Pinpoint the cell where the given text exists, returning its (X, Y) midpoint coordinate. 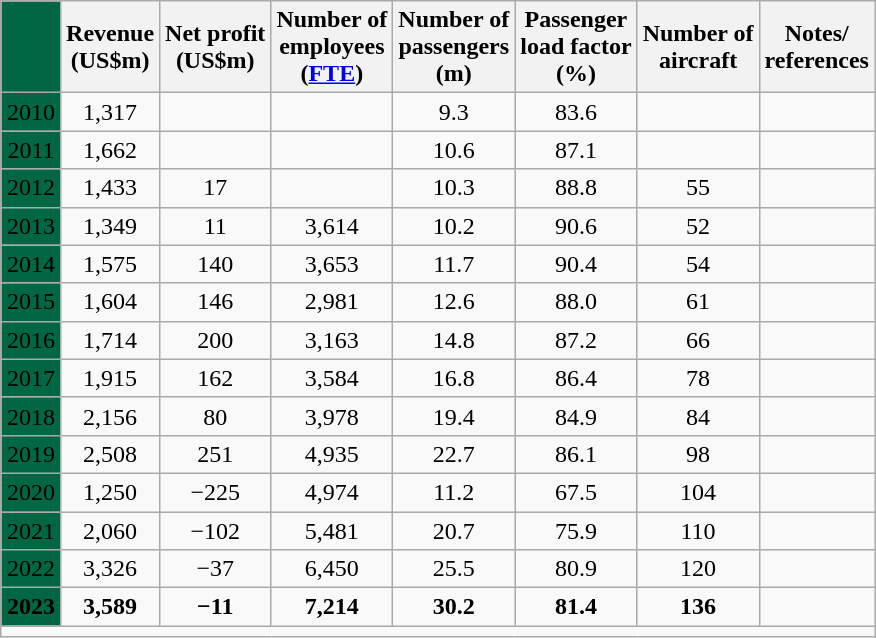
88.0 (576, 302)
1,575 (110, 264)
2022 (30, 569)
88.8 (576, 188)
104 (698, 492)
81.4 (576, 607)
10.2 (454, 226)
Net profit(US$m) (216, 47)
80 (216, 416)
162 (216, 378)
10.6 (454, 150)
86.1 (576, 454)
2017 (30, 378)
3,589 (110, 607)
1,662 (110, 150)
2,060 (110, 531)
140 (216, 264)
4,935 (332, 454)
1,604 (110, 302)
55 (698, 188)
2021 (30, 531)
Passengerload factor(%) (576, 47)
2010 (30, 112)
66 (698, 340)
6,450 (332, 569)
52 (698, 226)
20.7 (454, 531)
1,714 (110, 340)
2011 (30, 150)
2,981 (332, 302)
110 (698, 531)
−102 (216, 531)
2013 (30, 226)
Number ofaircraft (698, 47)
22.7 (454, 454)
2,508 (110, 454)
17 (216, 188)
2016 (30, 340)
3,584 (332, 378)
87.2 (576, 340)
136 (698, 607)
90.6 (576, 226)
61 (698, 302)
11 (216, 226)
Notes/references (816, 47)
25.5 (454, 569)
75.9 (576, 531)
12.6 (454, 302)
2012 (30, 188)
84.9 (576, 416)
146 (216, 302)
2015 (30, 302)
2014 (30, 264)
11.7 (454, 264)
1,433 (110, 188)
3,163 (332, 340)
9.3 (454, 112)
87.1 (576, 150)
90.4 (576, 264)
1,349 (110, 226)
78 (698, 378)
10.3 (454, 188)
1,915 (110, 378)
Number ofpassengers(m) (454, 47)
83.6 (576, 112)
2020 (30, 492)
86.4 (576, 378)
14.8 (454, 340)
120 (698, 569)
30.2 (454, 607)
2018 (30, 416)
2023 (30, 607)
251 (216, 454)
Number ofemployees(FTE) (332, 47)
54 (698, 264)
5,481 (332, 531)
80.9 (576, 569)
Revenue(US$m) (110, 47)
4,974 (332, 492)
19.4 (454, 416)
67.5 (576, 492)
200 (216, 340)
11.2 (454, 492)
2,156 (110, 416)
−37 (216, 569)
3,326 (110, 569)
98 (698, 454)
2019 (30, 454)
84 (698, 416)
1,317 (110, 112)
16.8 (454, 378)
1,250 (110, 492)
3,653 (332, 264)
3,614 (332, 226)
3,978 (332, 416)
−225 (216, 492)
−11 (216, 607)
7,214 (332, 607)
